Identify which cell holds the provided text, then report its (x, y) central coordinate. 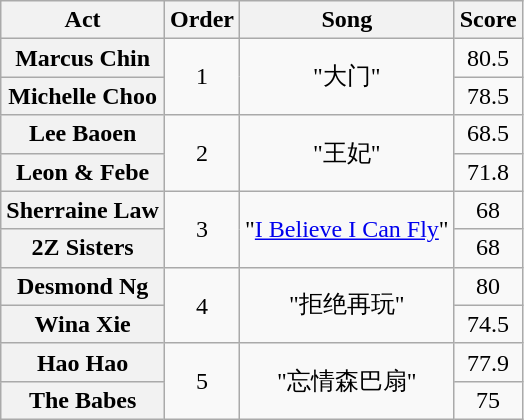
"拒绝再玩" (348, 305)
74.5 (488, 324)
Desmond Ng (83, 286)
3 (202, 229)
80.5 (488, 58)
Order (202, 20)
71.8 (488, 172)
77.9 (488, 362)
Sherraine Law (83, 210)
78.5 (488, 96)
Song (348, 20)
Lee Baoen (83, 134)
Marcus Chin (83, 58)
"王妃" (348, 153)
5 (202, 381)
The Babes (83, 400)
2Z Sisters (83, 248)
80 (488, 286)
Wina Xie (83, 324)
Leon & Febe (83, 172)
2 (202, 153)
"忘情森巴扇" (348, 381)
Act (83, 20)
Score (488, 20)
Hao Hao (83, 362)
68.5 (488, 134)
Michelle Choo (83, 96)
75 (488, 400)
1 (202, 77)
"大门" (348, 77)
"I Believe I Can Fly" (348, 229)
4 (202, 305)
